Output the (X, Y) coordinate of the center of the cell containing the given text.  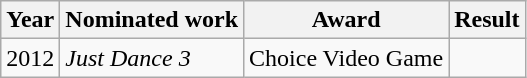
Award (346, 20)
Just Dance 3 (152, 58)
2012 (30, 58)
Year (30, 20)
Nominated work (152, 20)
Choice Video Game (346, 58)
Result (487, 20)
